From the cell containing the given text, extract its center point as (X, Y) coordinate. 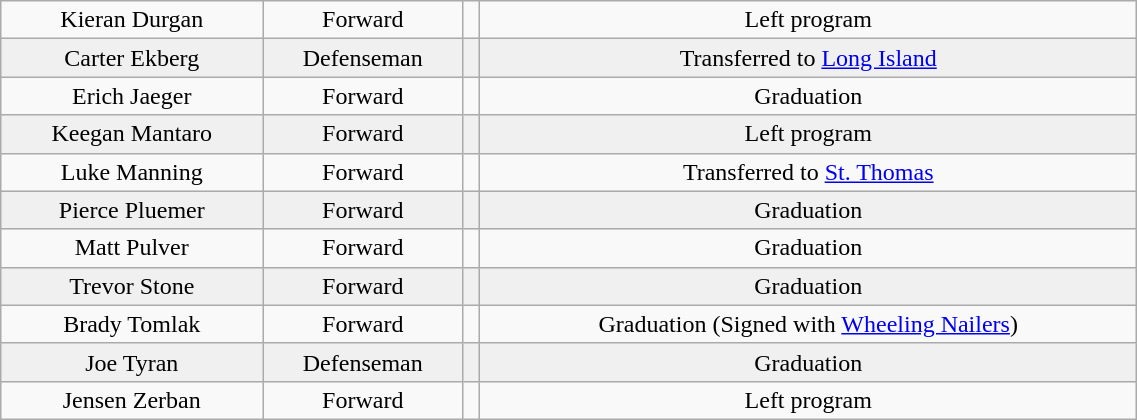
Matt Pulver (132, 248)
Pierce Pluemer (132, 210)
Erich Jaeger (132, 96)
Carter Ekberg (132, 58)
Kieran Durgan (132, 20)
Jensen Zerban (132, 400)
Transferred to St. Thomas (808, 172)
Joe Tyran (132, 362)
Luke Manning (132, 172)
Keegan Mantaro (132, 134)
Graduation (Signed with Wheeling Nailers) (808, 324)
Transferred to Long Island (808, 58)
Trevor Stone (132, 286)
Brady Tomlak (132, 324)
